Scan for the cell matching the given text and deliver its [X, Y] coordinate at center. 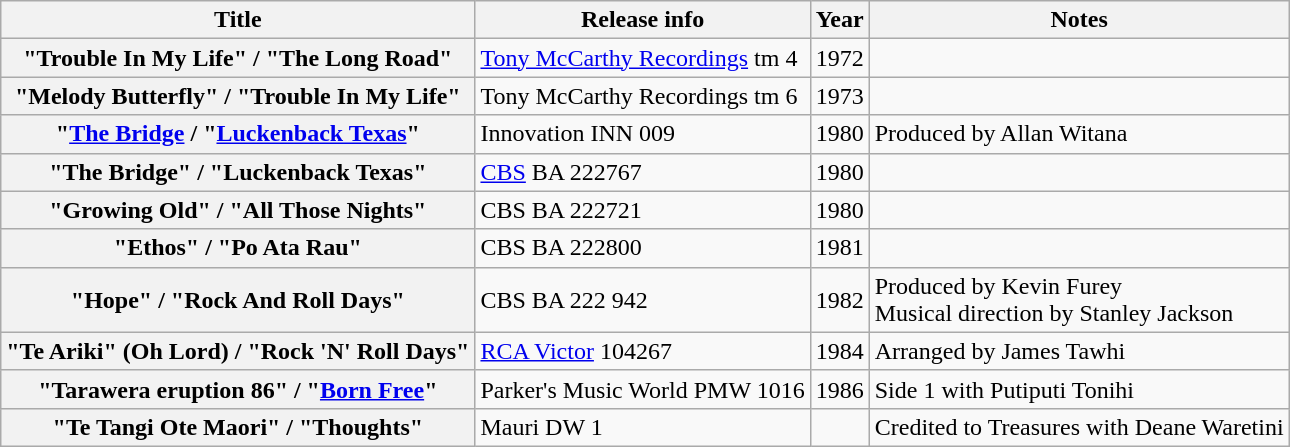
"Tarawera eruption 86" / "Born Free" [238, 389]
1981 [840, 248]
"Growing Old" / "All Those Nights" [238, 210]
1986 [840, 389]
Mauri DW 1 [642, 427]
Produced by Kevin FureyMusical direction by Stanley Jackson [1079, 300]
CBS BA 222767 [642, 172]
Title [238, 20]
Release info [642, 20]
"Ethos" / "Po Ata Rau" [238, 248]
1982 [840, 300]
CBS BA 222721 [642, 210]
Notes [1079, 20]
"Trouble In My Life" / "The Long Road" [238, 58]
CBS BA 222 942 [642, 300]
Innovation INN 009 [642, 134]
1972 [840, 58]
1973 [840, 96]
1984 [840, 351]
"Hope" / "Rock And Roll Days" [238, 300]
Arranged by James Tawhi [1079, 351]
CBS BA 222800 [642, 248]
Parker's Music World PMW 1016 [642, 389]
"The Bridge / "Luckenback Texas" [238, 134]
"The Bridge" / "Luckenback Texas" [238, 172]
Side 1 with Putiputi Tonihi [1079, 389]
RCA Victor 104267 [642, 351]
"Te Ariki" (Oh Lord) / "Rock 'N' Roll Days" [238, 351]
"Melody Butterfly" / "Trouble In My Life" [238, 96]
Credited to Treasures with Deane Waretini [1079, 427]
Produced by Allan Witana [1079, 134]
Tony McCarthy Recordings tm 6 [642, 96]
Year [840, 20]
"Te Tangi Ote Maori" / "Thoughts" [238, 427]
Tony McCarthy Recordings tm 4 [642, 58]
